From the cell containing the given text, extract its center point as [X, Y] coordinate. 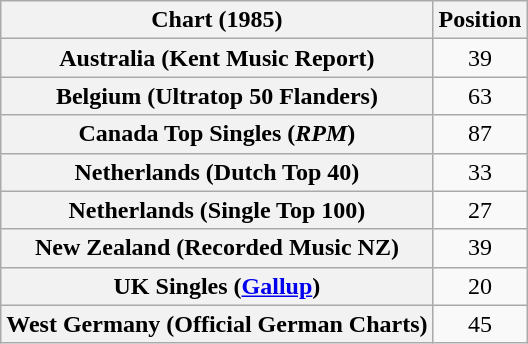
45 [480, 324]
West Germany (Official German Charts) [217, 324]
33 [480, 172]
20 [480, 286]
Chart (1985) [217, 20]
Canada Top Singles (RPM) [217, 134]
87 [480, 134]
Netherlands (Dutch Top 40) [217, 172]
Australia (Kent Music Report) [217, 58]
63 [480, 96]
UK Singles (Gallup) [217, 286]
Position [480, 20]
New Zealand (Recorded Music NZ) [217, 248]
Netherlands (Single Top 100) [217, 210]
Belgium (Ultratop 50 Flanders) [217, 96]
27 [480, 210]
